Pinpoint the cell where the given text exists, returning its (X, Y) midpoint coordinate. 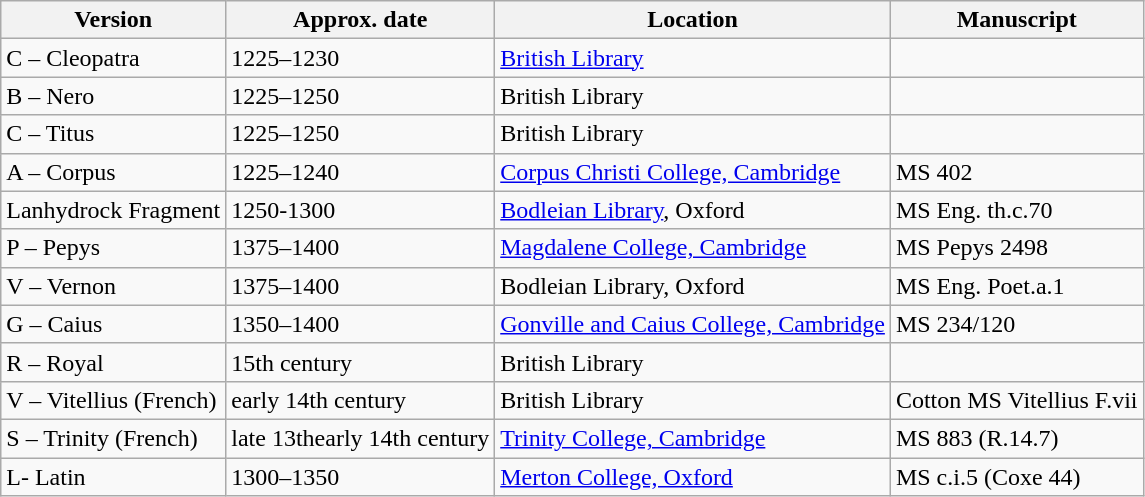
A – Corpus (114, 172)
1225–1240 (360, 172)
Location (693, 20)
Magdalene College, Cambridge (693, 248)
Version (114, 20)
L- Latin (114, 477)
1350–1400 (360, 324)
C – Titus (114, 134)
15th century (360, 362)
Lanhydrock Fragment (114, 210)
late 13thearly 14th century (360, 438)
V – Vernon (114, 286)
Corpus Christi College, Cambridge (693, 172)
P – Pepys (114, 248)
Approx. date (360, 20)
1300–1350 (360, 477)
early 14th century (360, 400)
C – Cleopatra (114, 58)
B – Nero (114, 96)
MS 883 (R.14.7) (1016, 438)
Merton College, Oxford (693, 477)
MS 234/120 (1016, 324)
1250-1300 (360, 210)
MS Eng. th.c.70 (1016, 210)
Trinity College, Cambridge (693, 438)
MS c.i.5 (Coxe 44) (1016, 477)
G – Caius (114, 324)
Cotton MS Vitellius F.vii (1016, 400)
MS Eng. Poet.a.1 (1016, 286)
S – Trinity (French) (114, 438)
MS 402 (1016, 172)
Manuscript (1016, 20)
R – Royal (114, 362)
V – Vitellius (French) (114, 400)
Gonville and Caius College, Cambridge (693, 324)
1225–1230 (360, 58)
MS Pepys 2498 (1016, 248)
